Pinpoint the cell where the given text exists, returning its (X, Y) midpoint coordinate. 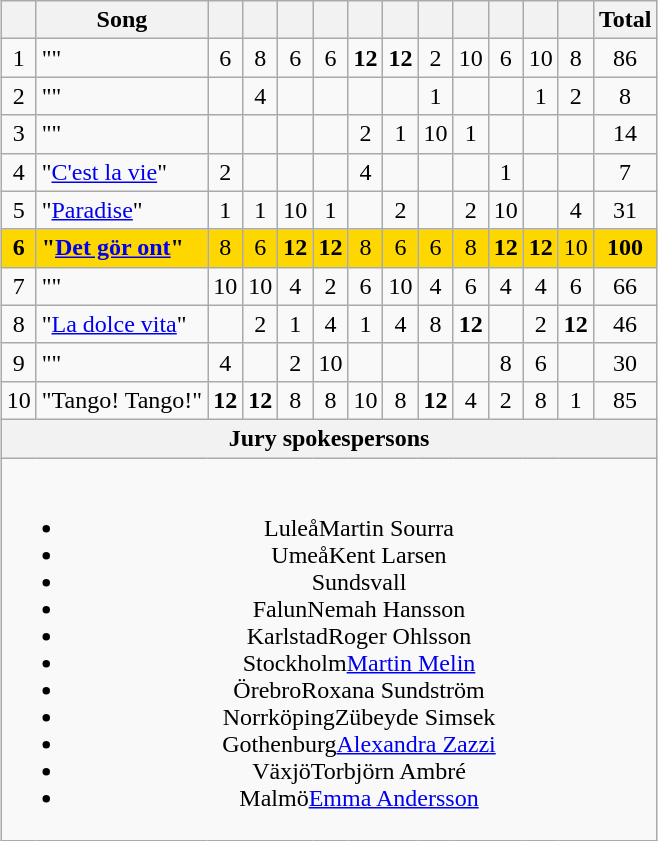
31 (625, 210)
"C'est la vie" (122, 172)
3 (18, 134)
"Paradise" (122, 210)
Jury spokespersons (329, 438)
Total (625, 20)
"Tango! Tango!" (122, 400)
86 (625, 58)
14 (625, 134)
85 (625, 400)
Song (122, 20)
100 (625, 248)
"Det gör ont" (122, 248)
9 (18, 362)
30 (625, 362)
"La dolce vita" (122, 324)
5 (18, 210)
66 (625, 286)
46 (625, 324)
